Find where the given text appears and provide that cell's center as [x, y] coordinate. 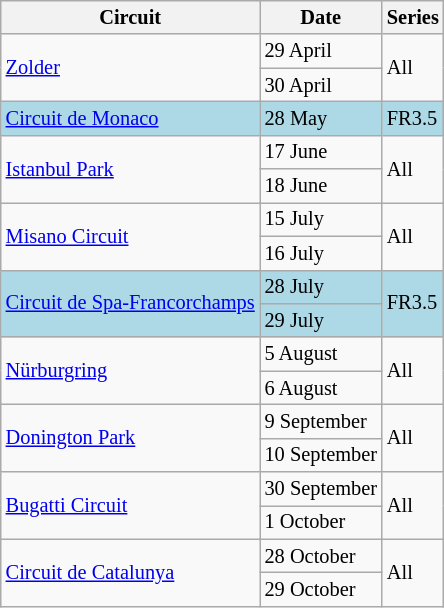
Circuit de Monaco [130, 118]
Donington Park [130, 438]
Istanbul Park [130, 168]
Series [413, 17]
18 June [321, 186]
28 July [321, 287]
Date [321, 17]
29 October [321, 589]
Circuit de Catalunya [130, 572]
29 July [321, 320]
Misano Circuit [130, 236]
28 October [321, 556]
29 April [321, 51]
Nürburgring [130, 370]
Circuit de Spa-Francorchamps [130, 304]
30 April [321, 85]
1 October [321, 522]
Circuit [130, 17]
10 September [321, 455]
6 August [321, 388]
9 September [321, 421]
15 July [321, 219]
28 May [321, 118]
16 July [321, 253]
30 September [321, 489]
5 August [321, 354]
17 June [321, 152]
Bugatti Circuit [130, 506]
Zolder [130, 68]
